Identify which cell holds the provided text, then report its [X, Y] central coordinate. 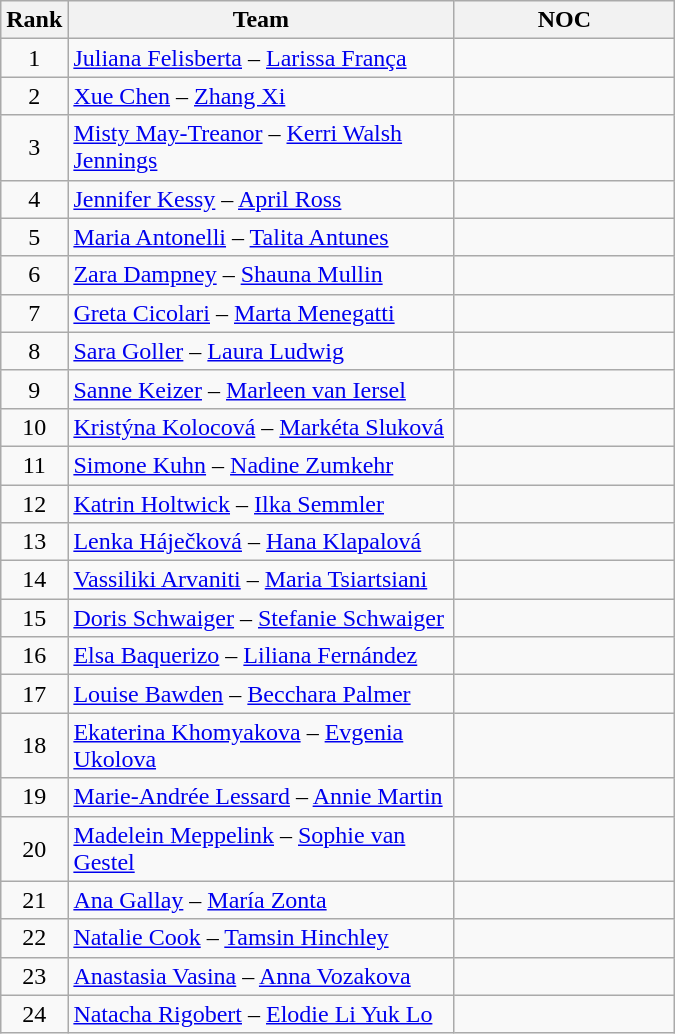
Sanne Keizer – Marleen van Iersel [261, 389]
Xue Chen – Zhang Xi [261, 96]
11 [34, 465]
16 [34, 656]
5 [34, 237]
8 [34, 351]
Jennifer Kessy – April Ross [261, 199]
18 [34, 746]
Marie-Andrée Lessard – Annie Martin [261, 797]
Doris Schwaiger – Stefanie Schwaiger [261, 618]
Katrin Holtwick – Ilka Semmler [261, 503]
10 [34, 427]
24 [34, 1014]
Sara Goller – Laura Ludwig [261, 351]
12 [34, 503]
Madelein Meppelink – Sophie van Gestel [261, 848]
Zara Dampney – Shauna Mullin [261, 275]
Team [261, 20]
Simone Kuhn – Nadine Zumkehr [261, 465]
Maria Antonelli – Talita Antunes [261, 237]
2 [34, 96]
20 [34, 848]
19 [34, 797]
Kristýna Kolocová – Markéta Sluková [261, 427]
Lenka Háječková – Hana Klapalová [261, 542]
22 [34, 938]
15 [34, 618]
Anastasia Vasina – Anna Vozakova [261, 976]
Juliana Felisberta – Larissa França [261, 58]
21 [34, 900]
Elsa Baquerizo – Liliana Fernández [261, 656]
7 [34, 313]
1 [34, 58]
Rank [34, 20]
NOC [564, 20]
Ana Gallay – María Zonta [261, 900]
Vassiliki Arvaniti – Maria Tsiartsiani [261, 580]
6 [34, 275]
17 [34, 694]
23 [34, 976]
Ekaterina Khomyakova – Evgenia Ukolova [261, 746]
Natalie Cook – Tamsin Hinchley [261, 938]
Natacha Rigobert – Elodie Li Yuk Lo [261, 1014]
Greta Cicolari – Marta Menegatti [261, 313]
Louise Bawden – Becchara Palmer [261, 694]
13 [34, 542]
3 [34, 148]
4 [34, 199]
14 [34, 580]
Misty May-Treanor – Kerri Walsh Jennings [261, 148]
9 [34, 389]
